Extract the (x, y) coordinate from the center of the cell holding the provided text.  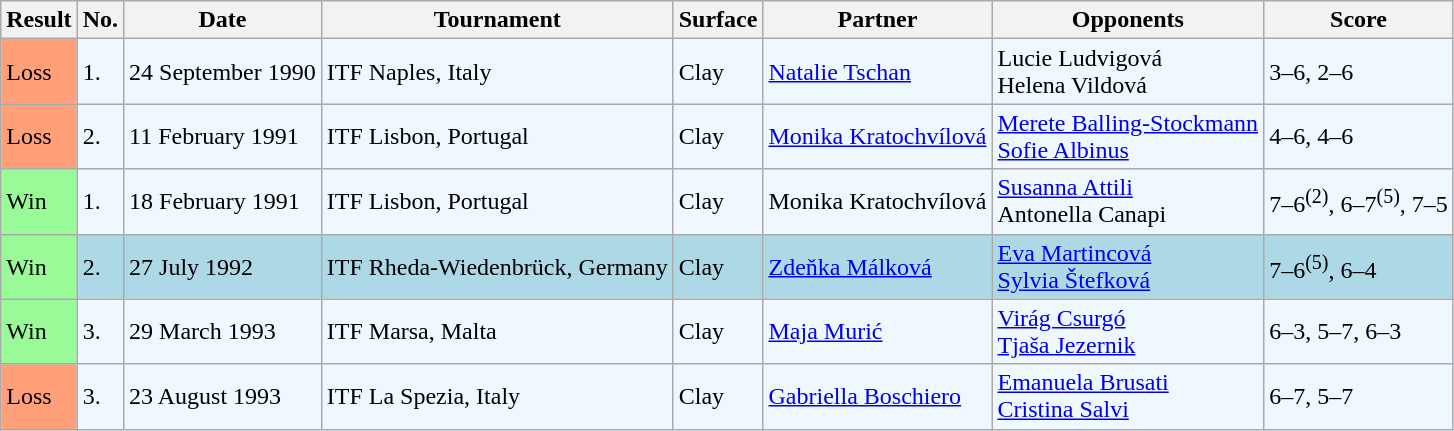
3–6, 2–6 (1359, 72)
Tournament (497, 20)
ITF Marsa, Malta (497, 332)
4–6, 4–6 (1359, 136)
No. (100, 20)
ITF La Spezia, Italy (497, 396)
Zdeňka Málková (878, 266)
Gabriella Boschiero (878, 396)
Partner (878, 20)
29 March 1993 (223, 332)
7–6(2), 6–7(5), 7–5 (1359, 202)
Lucie Ludvigová Helena Vildová (1128, 72)
Opponents (1128, 20)
Result (39, 20)
Natalie Tschan (878, 72)
ITF Naples, Italy (497, 72)
11 February 1991 (223, 136)
7–6(5), 6–4 (1359, 266)
Merete Balling-Stockmann Sofie Albinus (1128, 136)
Virág Csurgó Tjaša Jezernik (1128, 332)
Susanna Attili Antonella Canapi (1128, 202)
6–3, 5–7, 6–3 (1359, 332)
Score (1359, 20)
Maja Murić (878, 332)
Date (223, 20)
24 September 1990 (223, 72)
Eva Martincová Sylvia Štefková (1128, 266)
ITF Rheda-Wiedenbrück, Germany (497, 266)
18 February 1991 (223, 202)
23 August 1993 (223, 396)
Emanuela Brusati Cristina Salvi (1128, 396)
Surface (718, 20)
27 July 1992 (223, 266)
6–7, 5–7 (1359, 396)
